Extract the (X, Y) coordinate from the center of the cell holding the provided text.  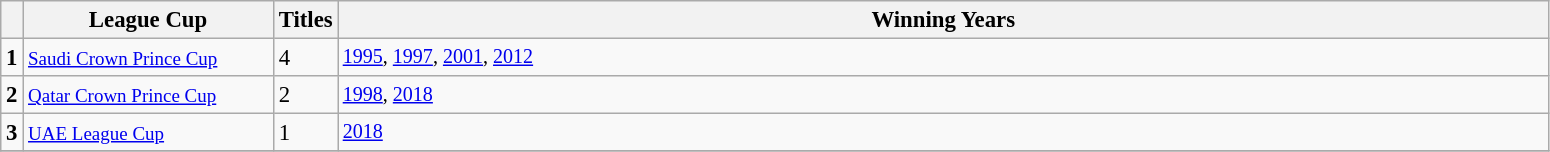
UAE League Cup (148, 133)
League Cup (148, 20)
2018 (944, 133)
1998, 2018 (944, 95)
Qatar Crown Prince Cup (148, 95)
3 (12, 133)
Winning Years (944, 20)
Saudi Crown Prince Cup (148, 58)
Titles (306, 20)
4 (306, 58)
1995, 1997, 2001, 2012 (944, 58)
